Detect which cell encompasses the target text, then output its (X, Y) center coordinate. 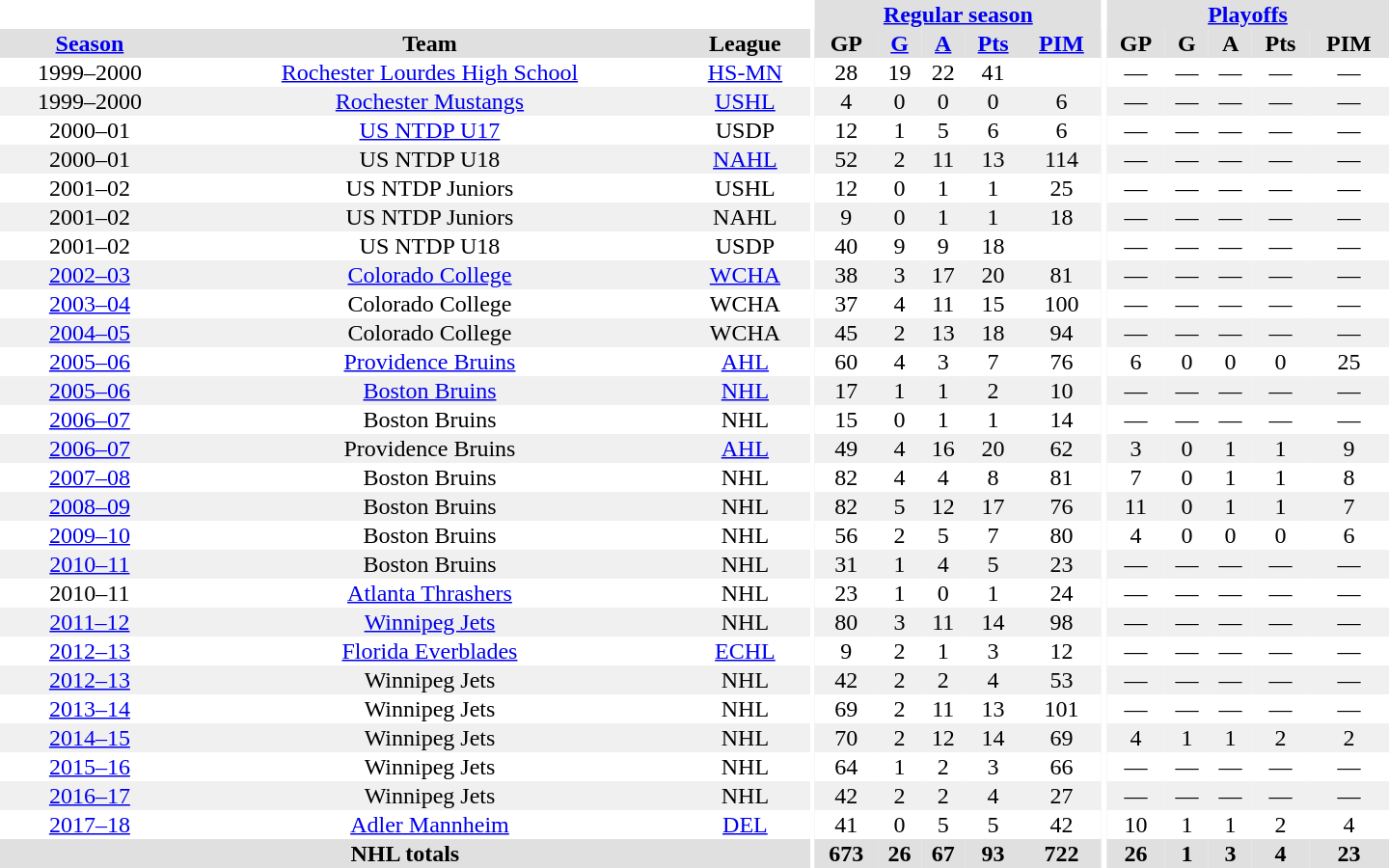
45 (847, 333)
49 (847, 448)
673 (847, 854)
40 (847, 246)
2013–14 (90, 709)
31 (847, 564)
16 (943, 448)
NHL totals (405, 854)
722 (1061, 854)
2002–03 (90, 275)
2011–12 (90, 622)
70 (847, 738)
ECHL (745, 651)
2007–08 (90, 477)
2015–16 (90, 767)
DEL (745, 825)
62 (1061, 448)
94 (1061, 333)
2016–17 (90, 796)
24 (1061, 593)
67 (943, 854)
Team (430, 43)
2014–15 (90, 738)
Atlanta Thrashers (430, 593)
Regular season (959, 14)
Adler Mannheim (430, 825)
League (745, 43)
Rochester Mustangs (430, 101)
52 (847, 159)
28 (847, 72)
2004–05 (90, 333)
93 (994, 854)
101 (1061, 709)
53 (1061, 680)
Season (90, 43)
Rochester Lourdes High School (430, 72)
98 (1061, 622)
37 (847, 304)
2017–18 (90, 825)
2008–09 (90, 506)
64 (847, 767)
2003–04 (90, 304)
100 (1061, 304)
Playoffs (1248, 14)
Florida Everblades (430, 651)
66 (1061, 767)
114 (1061, 159)
HS-MN (745, 72)
56 (847, 535)
22 (943, 72)
38 (847, 275)
US NTDP U17 (430, 130)
60 (847, 362)
2009–10 (90, 535)
19 (899, 72)
27 (1061, 796)
